Find where the given text appears and provide that cell's center as (X, Y) coordinate. 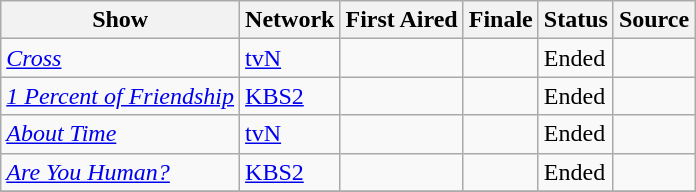
Source (654, 20)
Cross (120, 58)
About Time (120, 134)
First Aired (402, 20)
Show (120, 20)
1 Percent of Friendship (120, 96)
Finale (500, 20)
Are You Human? (120, 172)
Status (576, 20)
Network (290, 20)
